Pinpoint the cell where the given text exists, returning its [x, y] midpoint coordinate. 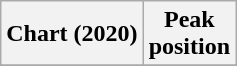
Chart (2020) [72, 34]
Peakposition [189, 34]
